From the cell containing the given text, extract its center point as (x, y) coordinate. 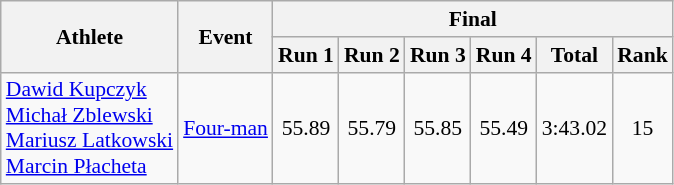
3:43.02 (574, 128)
Run 1 (306, 55)
Four-man (226, 128)
55.85 (438, 128)
Athlete (90, 36)
55.79 (372, 128)
Rank (642, 55)
Final (473, 19)
Event (226, 36)
15 (642, 128)
Dawid KupczykMichał ZblewskiMariusz LatkowskiMarcin Płacheta (90, 128)
Run 2 (372, 55)
Total (574, 55)
Run 3 (438, 55)
Run 4 (504, 55)
55.49 (504, 128)
55.89 (306, 128)
